Identify which cell holds the provided text, then report its [x, y] central coordinate. 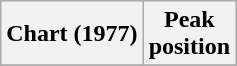
Chart (1977) [72, 34]
Peakposition [189, 34]
